Identify which cell holds the provided text, then report its (X, Y) central coordinate. 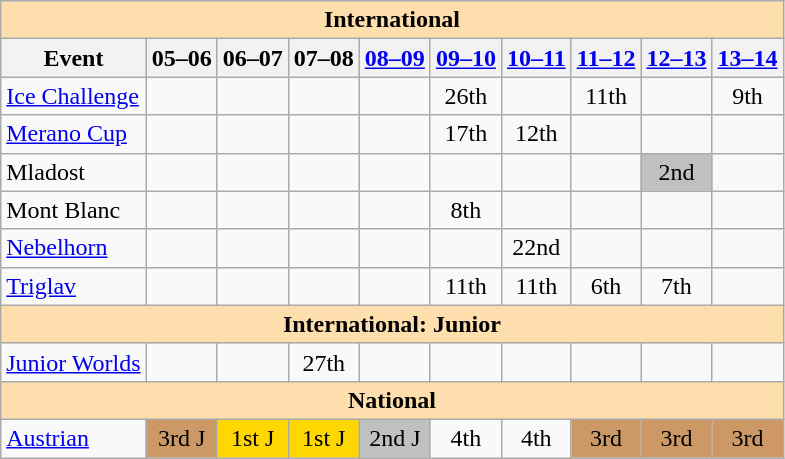
Austrian (74, 438)
12th (536, 134)
05–06 (182, 58)
International (392, 20)
Event (74, 58)
Ice Challenge (74, 96)
27th (324, 362)
Merano Cup (74, 134)
08–09 (394, 58)
Mont Blanc (74, 210)
09–10 (466, 58)
22nd (536, 248)
International: Junior (392, 324)
07–08 (324, 58)
9th (748, 96)
2nd J (394, 438)
Nebelhorn (74, 248)
13–14 (748, 58)
6th (606, 286)
National (392, 400)
12–13 (676, 58)
Mladost (74, 172)
7th (676, 286)
Junior Worlds (74, 362)
8th (466, 210)
2nd (676, 172)
26th (466, 96)
3rd J (182, 438)
10–11 (536, 58)
11–12 (606, 58)
Triglav (74, 286)
06–07 (252, 58)
17th (466, 134)
